Return the (X, Y) coordinate for the center point of the cell that contains the specified text.  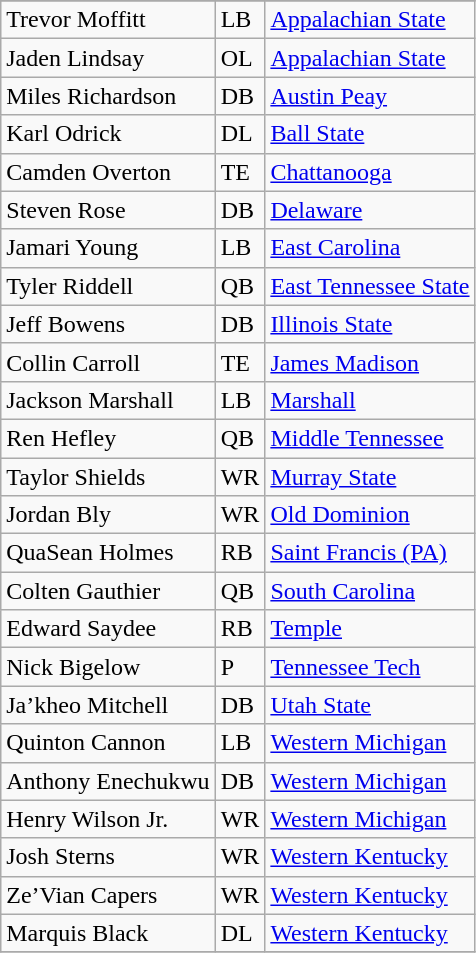
Marshall (370, 400)
Taylor Shields (108, 477)
Trevor Moffitt (108, 20)
Quinton Cannon (108, 743)
Murray State (370, 477)
Steven Rose (108, 210)
Middle Tennessee (370, 438)
Jamari Young (108, 248)
OL (240, 58)
Camden Overton (108, 172)
Tyler Riddell (108, 286)
Jackson Marshall (108, 400)
Ball State (370, 134)
QuaSean Holmes (108, 553)
Old Dominion (370, 515)
Collin Carroll (108, 362)
Tennessee Tech (370, 667)
East Tennessee State (370, 286)
Anthony Enechukwu (108, 781)
Utah State (370, 705)
Miles Richardson (108, 96)
Delaware (370, 210)
Illinois State (370, 324)
Saint Francis (PA) (370, 553)
Nick Bigelow (108, 667)
Edward Saydee (108, 629)
Ze’Vian Capers (108, 895)
Josh Sterns (108, 857)
South Carolina (370, 591)
Austin Peay (370, 96)
Marquis Black (108, 933)
Henry Wilson Jr. (108, 819)
Jaden Lindsay (108, 58)
Karl Odrick (108, 134)
Jordan Bly (108, 515)
P (240, 667)
East Carolina (370, 248)
Colten Gauthier (108, 591)
Ja’kheo Mitchell (108, 705)
Chattanooga (370, 172)
Ren Hefley (108, 438)
James Madison (370, 362)
Temple (370, 629)
Jeff Bowens (108, 324)
